Capture the cell that displays the provided text and extract its (X, Y) central coordinate. 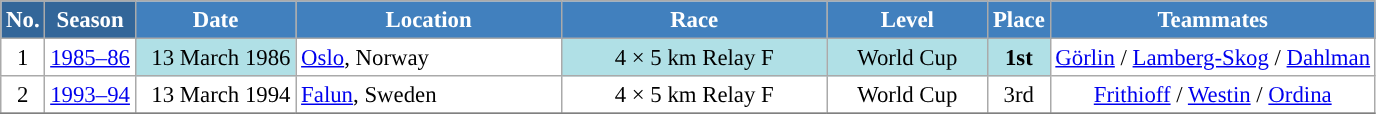
13 March 1986 (216, 58)
Oslo, Norway (429, 58)
Frithioff / Westin / Ordina (1212, 95)
1st (1019, 58)
Place (1019, 20)
3rd (1019, 95)
1985–86 (90, 58)
Date (216, 20)
Falun, Sweden (429, 95)
Race (694, 20)
2 (23, 95)
1 (23, 58)
Teammates (1212, 20)
Location (429, 20)
Görlin / Lamberg-Skog / Dahlman (1212, 58)
Season (90, 20)
1993–94 (90, 95)
No. (23, 20)
13 March 1994 (216, 95)
Level (908, 20)
